Scan for the cell matching the given text and deliver its [X, Y] coordinate at center. 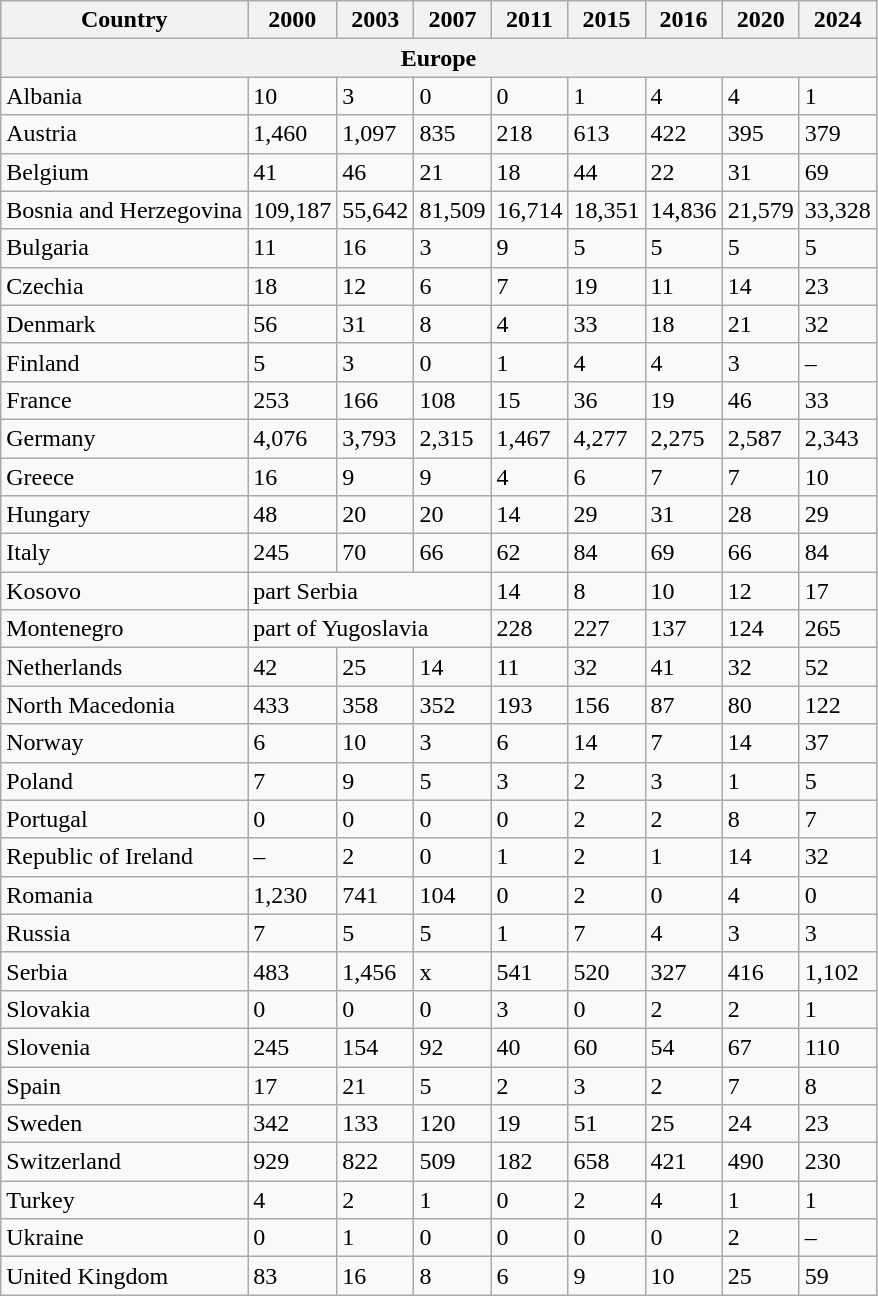
137 [684, 629]
2011 [530, 20]
433 [292, 705]
2007 [452, 20]
2003 [376, 20]
124 [760, 629]
422 [684, 134]
Poland [124, 781]
14,836 [684, 210]
37 [838, 743]
Europe [438, 58]
Norway [124, 743]
2016 [684, 20]
230 [838, 1162]
59 [838, 1276]
3,793 [376, 438]
Sweden [124, 1124]
Ukraine [124, 1238]
228 [530, 629]
80 [760, 705]
Turkey [124, 1200]
55,642 [376, 210]
87 [684, 705]
Denmark [124, 324]
2024 [838, 20]
1,467 [530, 438]
1,097 [376, 134]
822 [376, 1162]
156 [606, 705]
2,315 [452, 438]
18,351 [606, 210]
541 [530, 971]
81,509 [452, 210]
483 [292, 971]
Netherlands [124, 667]
Switzerland [124, 1162]
24 [760, 1124]
28 [760, 515]
North Macedonia [124, 705]
122 [838, 705]
4,277 [606, 438]
16,714 [530, 210]
Montenegro [124, 629]
2015 [606, 20]
60 [606, 1047]
54 [684, 1047]
x [452, 971]
United Kingdom [124, 1276]
Czechia [124, 286]
part Serbia [370, 591]
Belgium [124, 172]
416 [760, 971]
166 [376, 400]
2,587 [760, 438]
108 [452, 400]
67 [760, 1047]
part of Yugoslavia [370, 629]
2,343 [838, 438]
Romania [124, 895]
Portugal [124, 819]
62 [530, 553]
22 [684, 172]
Serbia [124, 971]
358 [376, 705]
327 [684, 971]
929 [292, 1162]
1,230 [292, 895]
44 [606, 172]
120 [452, 1124]
182 [530, 1162]
154 [376, 1047]
Finland [124, 362]
40 [530, 1047]
Bulgaria [124, 248]
Slovakia [124, 1009]
21,579 [760, 210]
133 [376, 1124]
520 [606, 971]
110 [838, 1047]
379 [838, 134]
227 [606, 629]
218 [530, 134]
342 [292, 1124]
1,460 [292, 134]
490 [760, 1162]
835 [452, 134]
15 [530, 400]
1,102 [838, 971]
Hungary [124, 515]
104 [452, 895]
2000 [292, 20]
Austria [124, 134]
2020 [760, 20]
Kosovo [124, 591]
509 [452, 1162]
741 [376, 895]
42 [292, 667]
613 [606, 134]
France [124, 400]
Spain [124, 1085]
36 [606, 400]
265 [838, 629]
1,456 [376, 971]
352 [452, 705]
83 [292, 1276]
Republic of Ireland [124, 857]
4,076 [292, 438]
Italy [124, 553]
109,187 [292, 210]
2,275 [684, 438]
92 [452, 1047]
421 [684, 1162]
48 [292, 515]
33,328 [838, 210]
52 [838, 667]
395 [760, 134]
Greece [124, 477]
Country [124, 20]
70 [376, 553]
193 [530, 705]
Bosnia and Herzegovina [124, 210]
253 [292, 400]
Albania [124, 96]
658 [606, 1162]
Russia [124, 933]
56 [292, 324]
51 [606, 1124]
Germany [124, 438]
Slovenia [124, 1047]
